Return [x, y] of the center of cell containing provided text 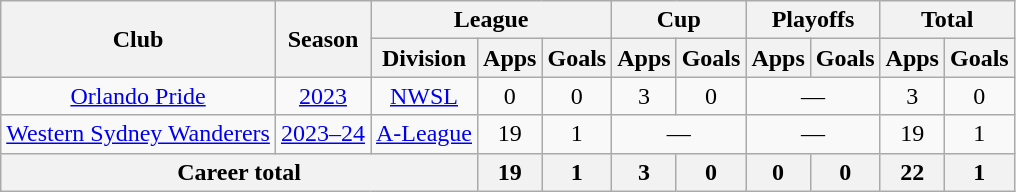
Career total [240, 172]
Cup [679, 20]
Division [424, 58]
22 [912, 172]
Total [947, 20]
Club [138, 39]
A-League [424, 134]
Orlando Pride [138, 96]
NWSL [424, 96]
Playoffs [813, 20]
Season [322, 39]
League [490, 20]
2023–24 [322, 134]
2023 [322, 96]
Western Sydney Wanderers [138, 134]
